Detect which cell encompasses the target text, then output its [X, Y] center coordinate. 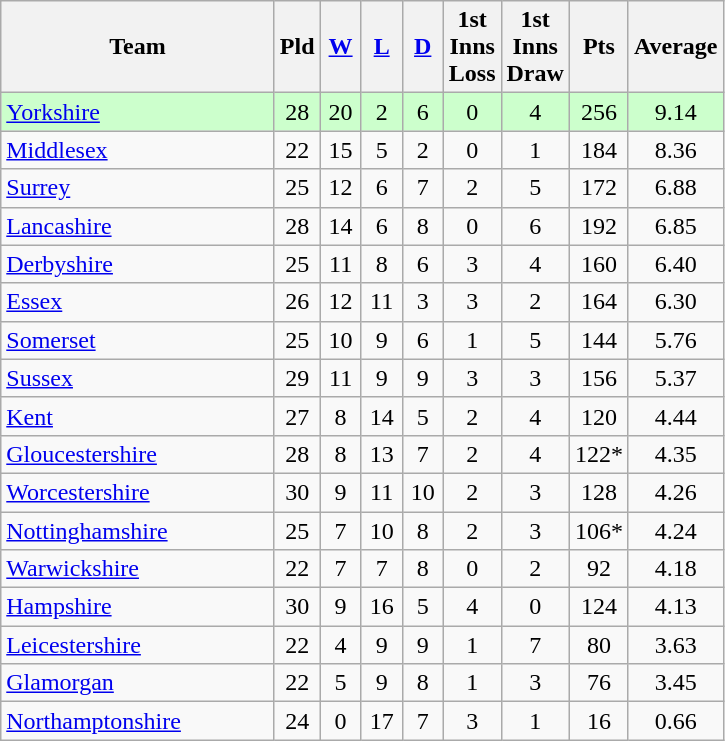
124 [598, 607]
6.40 [676, 264]
Sussex [138, 378]
Yorkshire [138, 112]
172 [598, 188]
20 [340, 112]
Northamptonshire [138, 721]
120 [598, 416]
Lancashire [138, 226]
184 [598, 150]
5.76 [676, 340]
Kent [138, 416]
24 [297, 721]
3.63 [676, 645]
3.45 [676, 683]
76 [598, 683]
Pld [297, 47]
29 [297, 378]
5.37 [676, 378]
4.35 [676, 454]
Hampshire [138, 607]
L [382, 47]
17 [382, 721]
1st Inns Loss [472, 47]
160 [598, 264]
D [422, 47]
122* [598, 454]
Glamorgan [138, 683]
Warwickshire [138, 569]
156 [598, 378]
80 [598, 645]
6.30 [676, 302]
92 [598, 569]
192 [598, 226]
Leicestershire [138, 645]
Pts [598, 47]
Nottinghamshire [138, 531]
27 [297, 416]
Team [138, 47]
Worcestershire [138, 492]
6.85 [676, 226]
Essex [138, 302]
144 [598, 340]
Derbyshire [138, 264]
256 [598, 112]
26 [297, 302]
4.26 [676, 492]
15 [340, 150]
Surrey [138, 188]
4.44 [676, 416]
W [340, 47]
4.24 [676, 531]
6.88 [676, 188]
4.18 [676, 569]
1st Inns Draw [535, 47]
106* [598, 531]
128 [598, 492]
13 [382, 454]
0.66 [676, 721]
Average [676, 47]
9.14 [676, 112]
8.36 [676, 150]
Somerset [138, 340]
Middlesex [138, 150]
Gloucestershire [138, 454]
164 [598, 302]
4.13 [676, 607]
